Locate the cell with the specified text and output its (X, Y) center coordinate. 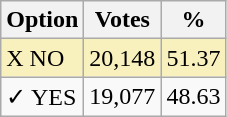
19,077 (122, 97)
✓ YES (42, 97)
20,148 (122, 58)
Option (42, 20)
% (194, 20)
X NO (42, 58)
48.63 (194, 97)
51.37 (194, 58)
Votes (122, 20)
